Find where the given text appears and provide that cell's center as [X, Y] coordinate. 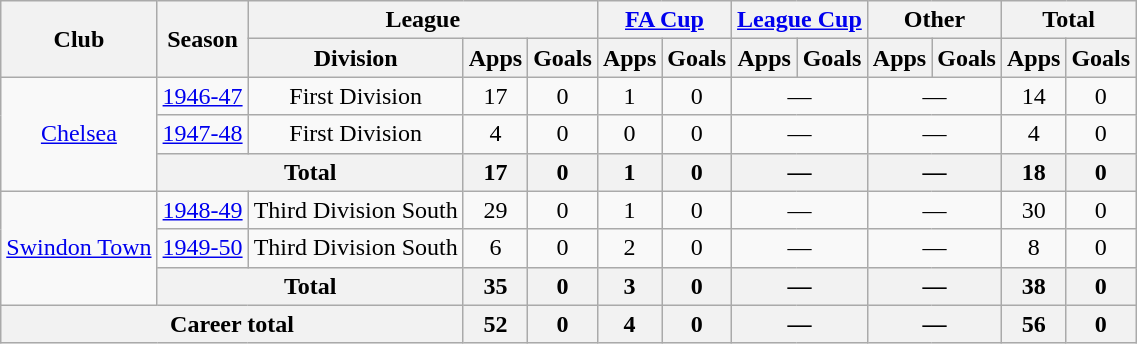
18 [1033, 172]
30 [1033, 210]
League Cup [800, 20]
6 [495, 248]
56 [1033, 324]
8 [1033, 248]
Club [79, 39]
1947-48 [202, 134]
Chelsea [79, 134]
29 [495, 210]
1948-49 [202, 210]
1949-50 [202, 248]
1946-47 [202, 96]
Division [356, 58]
52 [495, 324]
Swindon Town [79, 248]
2 [629, 248]
35 [495, 286]
League [422, 20]
3 [629, 286]
Other [934, 20]
Season [202, 39]
38 [1033, 286]
FA Cup [664, 20]
14 [1033, 96]
Career total [232, 324]
